For the text-containing cell, return its midpoint in [x, y] coordinate format. 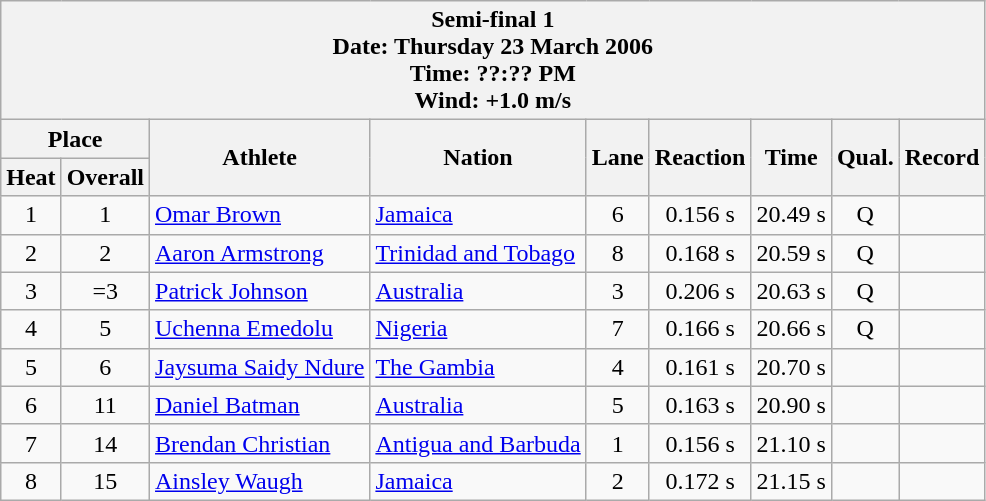
0.172 s [700, 481]
Patrick Johnson [260, 291]
=3 [105, 291]
Semi-final 1 Date: Thursday 23 March 2006 Time: ??:?? PM Wind: +1.0 m/s [493, 60]
0.206 s [700, 291]
Reaction [700, 158]
Heat [31, 177]
0.166 s [700, 329]
Brendan Christian [260, 443]
Overall [105, 177]
14 [105, 443]
20.70 s [791, 367]
Trinidad and Tobago [478, 253]
Record [942, 158]
Omar Brown [260, 215]
20.63 s [791, 291]
0.168 s [700, 253]
Aaron Armstrong [260, 253]
The Gambia [478, 367]
20.90 s [791, 405]
Nation [478, 158]
20.49 s [791, 215]
Time [791, 158]
Uchenna Emedolu [260, 329]
Ainsley Waugh [260, 481]
Qual. [865, 158]
Lane [618, 158]
21.15 s [791, 481]
21.10 s [791, 443]
20.66 s [791, 329]
20.59 s [791, 253]
Antigua and Barbuda [478, 443]
Place [76, 139]
0.163 s [700, 405]
Jaysuma Saidy Ndure [260, 367]
15 [105, 481]
Daniel Batman [260, 405]
0.161 s [700, 367]
Athlete [260, 158]
Nigeria [478, 329]
11 [105, 405]
